Locate the cell with the specified text and output its (X, Y) center coordinate. 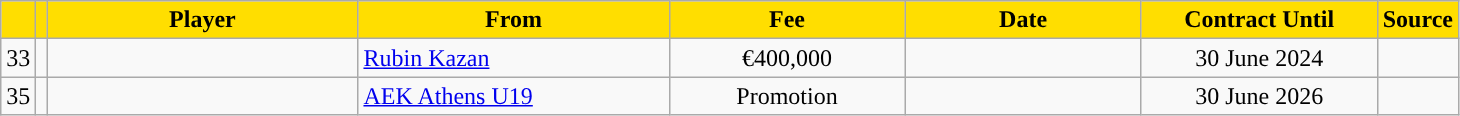
Promotion (787, 96)
33 (18, 58)
30 June 2024 (1259, 58)
Source (1418, 20)
Player (202, 20)
AEK Athens U19 (514, 96)
35 (18, 96)
Fee (787, 20)
Contract Until (1259, 20)
Rubin Kazan (514, 58)
From (514, 20)
Date (1023, 20)
€400,000 (787, 58)
30 June 2026 (1259, 96)
